Detect which cell encompasses the target text, then output its [x, y] center coordinate. 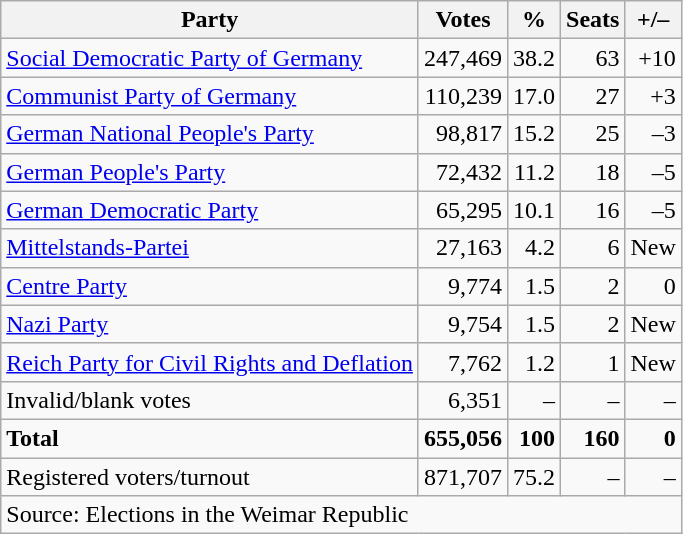
German Democratic Party [210, 210]
25 [593, 134]
72,432 [462, 172]
4.2 [534, 248]
Party [210, 20]
+/– [653, 20]
247,469 [462, 58]
17.0 [534, 96]
655,056 [462, 438]
65,295 [462, 210]
+3 [653, 96]
9,774 [462, 286]
1 [593, 362]
Mittelstands-Partei [210, 248]
10.1 [534, 210]
Total [210, 438]
18 [593, 172]
871,707 [462, 477]
Registered voters/turnout [210, 477]
38.2 [534, 58]
7,762 [462, 362]
–3 [653, 134]
German People's Party [210, 172]
1.2 [534, 362]
110,239 [462, 96]
160 [593, 438]
63 [593, 58]
75.2 [534, 477]
Nazi Party [210, 324]
Source: Elections in the Weimar Republic [342, 515]
German National People's Party [210, 134]
16 [593, 210]
Votes [462, 20]
Reich Party for Civil Rights and Deflation [210, 362]
6,351 [462, 400]
% [534, 20]
27,163 [462, 248]
15.2 [534, 134]
100 [534, 438]
Seats [593, 20]
11.2 [534, 172]
9,754 [462, 324]
+10 [653, 58]
6 [593, 248]
27 [593, 96]
Communist Party of Germany [210, 96]
Social Democratic Party of Germany [210, 58]
Centre Party [210, 286]
98,817 [462, 134]
Invalid/blank votes [210, 400]
